Search for the cell housing the specified text and yield its (x, y) center coordinate. 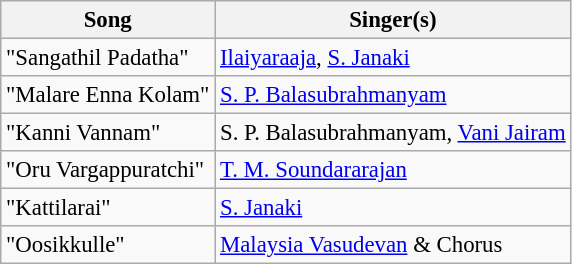
S. Janaki (393, 208)
"Oru Vargappuratchi" (108, 170)
"Kanni Vannam" (108, 133)
Malaysia Vasudevan & Chorus (393, 245)
S. P. Balasubrahmanyam (393, 95)
"Malare Enna Kolam" (108, 95)
"Kattilarai" (108, 208)
Song (108, 20)
T. M. Soundararajan (393, 170)
"Oosikkulle" (108, 245)
S. P. Balasubrahmanyam, Vani Jairam (393, 133)
"Sangathil Padatha" (108, 58)
Ilaiyaraaja, S. Janaki (393, 58)
Singer(s) (393, 20)
